Output the (X, Y) coordinate of the center of the cell containing the given text.  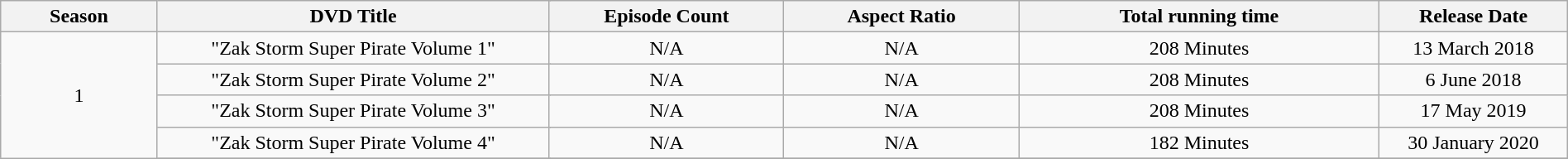
182 Minutes (1199, 142)
17 May 2019 (1474, 111)
Release Date (1474, 17)
Episode Count (667, 17)
"Zak Storm Super Pirate Volume 3" (353, 111)
DVD Title (353, 17)
"Zak Storm Super Pirate Volume 2" (353, 79)
13 March 2018 (1474, 48)
1 (79, 95)
"Zak Storm Super Pirate Volume 1" (353, 48)
"Zak Storm Super Pirate Volume 4" (353, 142)
Total running time (1199, 17)
Aspect Ratio (901, 17)
Season (79, 17)
6 June 2018 (1474, 79)
30 January 2020 (1474, 142)
